Return the (X, Y) coordinate for the center point of the cell that contains the specified text.  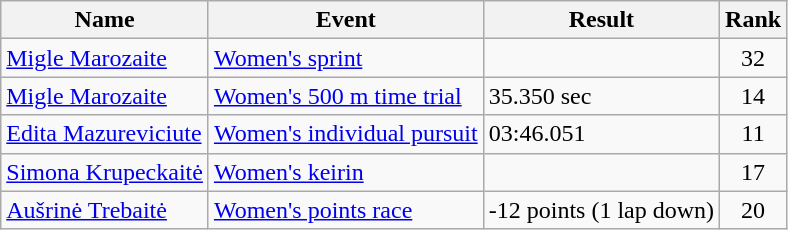
Women's sprint (346, 58)
32 (754, 58)
Name (105, 20)
Rank (754, 20)
Women's 500 m time trial (346, 96)
Event (346, 20)
Result (601, 20)
35.350 sec (601, 96)
Women's points race (346, 210)
03:46.051 (601, 134)
-12 points (1 lap down) (601, 210)
Women's keirin (346, 172)
Edita Mazureviciute (105, 134)
17 (754, 172)
11 (754, 134)
Simona Krupeckaitė (105, 172)
Aušrinė Trebaitė (105, 210)
Women's individual pursuit (346, 134)
20 (754, 210)
14 (754, 96)
